Provide the (X, Y) coordinate of the cell's center where the given text is located.  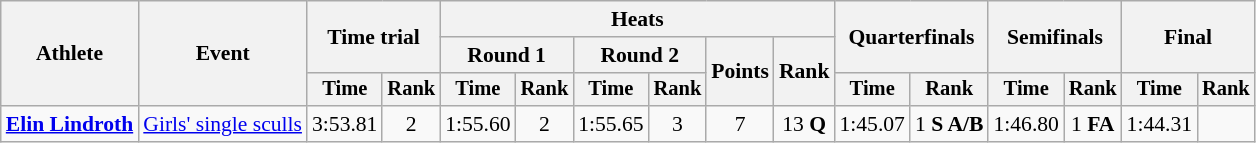
Elin Lindroth (70, 124)
Points (740, 72)
Round 1 (506, 55)
Girls' single sculls (222, 124)
1:45.07 (872, 124)
Semifinals (1054, 36)
7 (740, 124)
Final (1188, 36)
1:46.80 (1026, 124)
3:53.81 (344, 124)
1:55.60 (478, 124)
Quarterfinals (911, 36)
1:44.31 (1160, 124)
1 FA (1093, 124)
Time trial (374, 36)
Round 2 (640, 55)
13 Q (804, 124)
Athlete (70, 54)
1 S A/B (950, 124)
3 (678, 124)
Heats (637, 19)
1:55.65 (610, 124)
Event (222, 54)
